Find where the given text appears and provide that cell's center as [X, Y] coordinate. 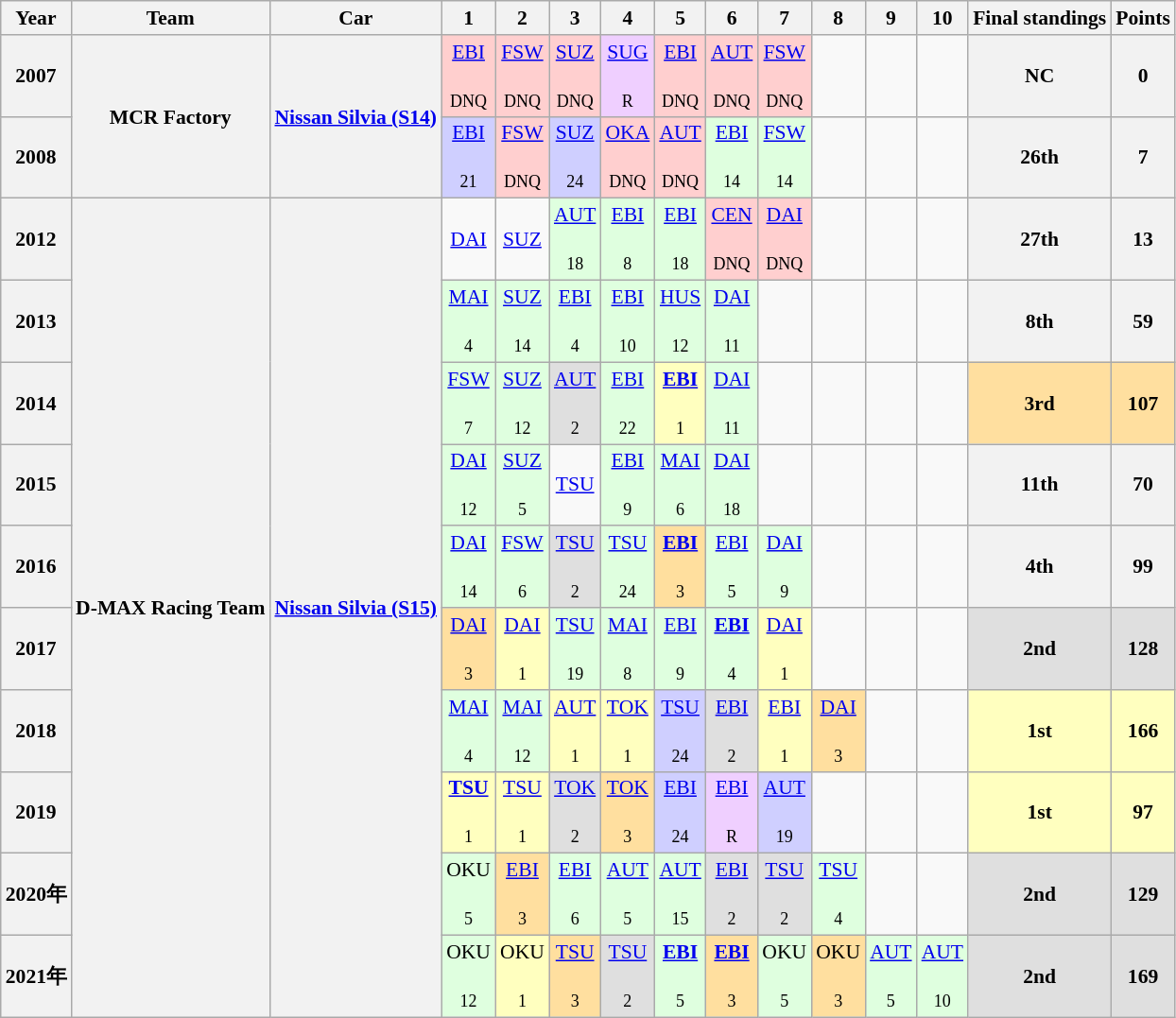
26th [1040, 157]
EBI14 [732, 157]
EBI6 [575, 894]
TSU [575, 486]
EBI24 [680, 813]
Nissan Silvia (S15) [355, 608]
2021年 [36, 977]
169 [1143, 977]
Team [170, 18]
AUT10 [943, 977]
SUZ24 [575, 157]
8 [838, 18]
MAI6 [680, 486]
Points [1143, 18]
SUZ5 [522, 486]
FSW14 [785, 157]
EBIR [732, 813]
0 [1143, 76]
4th [1040, 567]
107 [1143, 403]
EBI10 [628, 321]
MCR Factory [170, 117]
2015 [36, 486]
59 [1143, 321]
DAI12 [469, 486]
70 [1143, 486]
TSU19 [575, 648]
Car [355, 18]
TSU4 [838, 894]
EBI21 [469, 157]
129 [1143, 894]
2014 [36, 403]
TOK3 [628, 813]
OKADNQ [628, 157]
HUS12 [680, 321]
99 [1143, 567]
Year [36, 18]
166 [1143, 732]
TOK1 [628, 732]
SUZDNQ [575, 76]
1 [469, 18]
3 [575, 18]
11th [1040, 486]
AUT19 [785, 813]
DAI [469, 240]
6 [732, 18]
97 [1143, 813]
CENDNQ [732, 240]
FSW6 [522, 567]
27th [1040, 240]
OKU1 [522, 977]
10 [943, 18]
2007 [36, 76]
DAI14 [469, 567]
2019 [36, 813]
Nissan Silvia (S14) [355, 117]
2 [522, 18]
AUT18 [575, 240]
128 [1143, 648]
Final standings [1040, 18]
OKU3 [838, 977]
9 [891, 18]
AUT1 [575, 732]
2017 [36, 648]
2016 [36, 567]
DAI9 [785, 567]
OKU12 [469, 977]
13 [1143, 240]
AUT15 [680, 894]
FSW7 [469, 403]
4 [628, 18]
SUZ12 [522, 403]
DAI18 [732, 486]
TSU3 [575, 977]
2018 [36, 732]
MAI12 [522, 732]
2012 [36, 240]
DAIDNQ [785, 240]
SUZ14 [522, 321]
2020年 [36, 894]
NC [1040, 76]
2013 [36, 321]
MAI8 [628, 648]
TOK2 [575, 813]
AUT2 [575, 403]
D-MAX Racing Team [170, 608]
EBI18 [680, 240]
EBI22 [628, 403]
SUGR [628, 76]
SUZ [522, 240]
EBI8 [628, 240]
3rd [1040, 403]
8th [1040, 321]
5 [680, 18]
2008 [36, 157]
